Return [X, Y] of the center of cell containing provided text 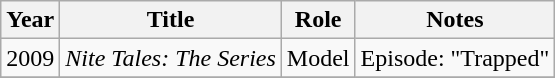
Notes [455, 20]
Episode: "Trapped" [455, 58]
Nite Tales: The Series [171, 58]
Role [318, 20]
2009 [30, 58]
Title [171, 20]
Year [30, 20]
Model [318, 58]
